Return [x, y] of the center of cell containing provided text 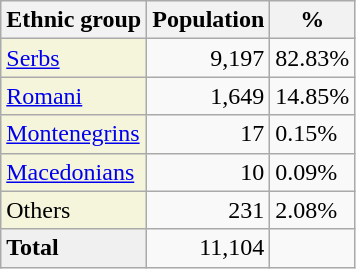
82.83% [312, 58]
2.08% [312, 210]
0.15% [312, 134]
% [312, 20]
0.09% [312, 172]
Population [208, 20]
Macedonians [74, 172]
Montenegrins [74, 134]
Others [74, 210]
Serbs [74, 58]
14.85% [312, 96]
10 [208, 172]
Total [74, 248]
17 [208, 134]
1,649 [208, 96]
9,197 [208, 58]
231 [208, 210]
Romani [74, 96]
11,104 [208, 248]
Ethnic group [74, 20]
